Locate the cell with the specified text and output its (x, y) center coordinate. 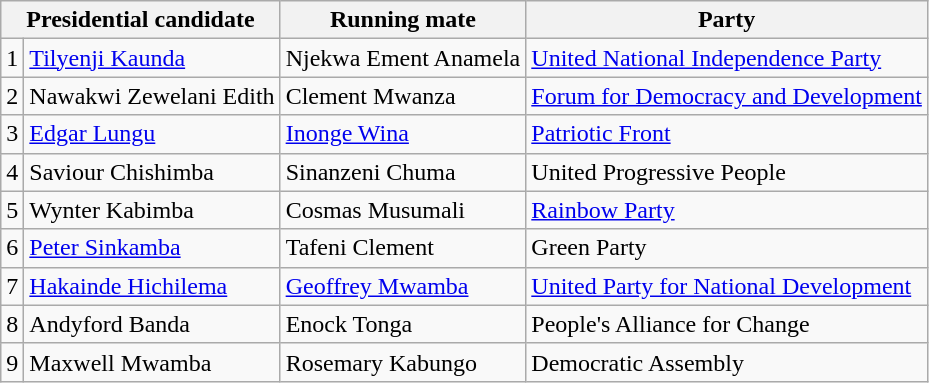
Hakainde Hichilema (152, 286)
Enock Tonga (403, 324)
Wynter Kabimba (152, 210)
Maxwell Mwamba (152, 362)
9 (12, 362)
1 (12, 58)
8 (12, 324)
2 (12, 96)
Andyford Banda (152, 324)
Rainbow Party (727, 210)
Democratic Assembly (727, 362)
Forum for Democracy and Development (727, 96)
People's Alliance for Change (727, 324)
Njekwa Ement Anamela (403, 58)
Clement Mwanza (403, 96)
Presidential candidate (140, 20)
7 (12, 286)
4 (12, 172)
Peter Sinkamba (152, 248)
Party (727, 20)
Inonge Wina (403, 134)
Running mate (403, 20)
5 (12, 210)
6 (12, 248)
Sinanzeni Chuma (403, 172)
Saviour Chishimba (152, 172)
Nawakwi Zewelani Edith (152, 96)
Green Party (727, 248)
Geoffrey Mwamba (403, 286)
Tafeni Clement (403, 248)
Patriotic Front (727, 134)
Edgar Lungu (152, 134)
United Party for National Development (727, 286)
United National Independence Party (727, 58)
Tilyenji Kaunda (152, 58)
Rosemary Kabungo (403, 362)
3 (12, 134)
Cosmas Musumali (403, 210)
United Progressive People (727, 172)
